For the text-containing cell, return its midpoint in [X, Y] coordinate format. 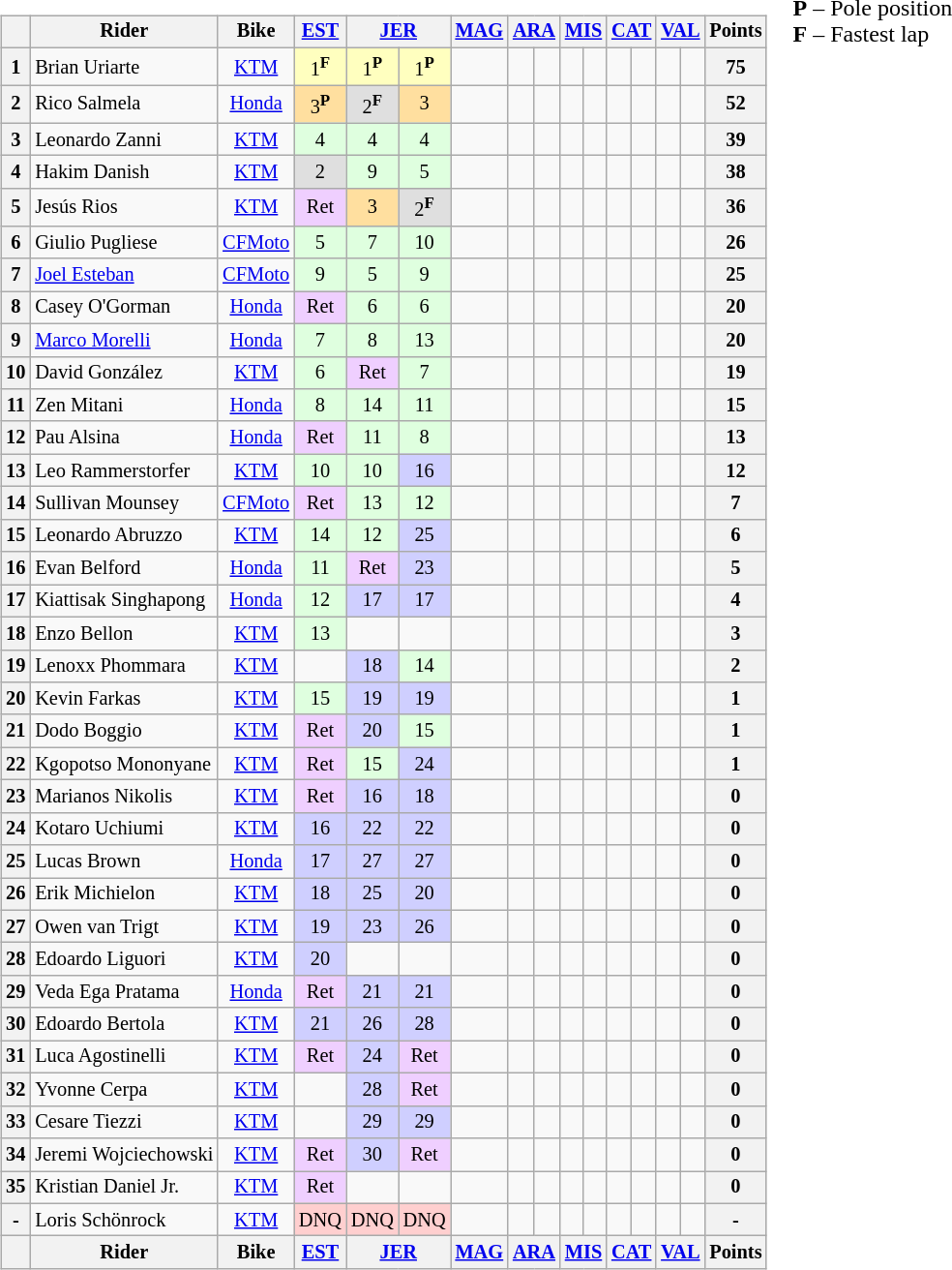
Luca Agostinelli [124, 1057]
3P [320, 105]
Zen Mitani [124, 406]
Kiattisak Singhapong [124, 601]
Casey O'Gorman [124, 308]
Lucas Brown [124, 862]
39 [735, 139]
Joel Esteban [124, 275]
Evan Belford [124, 568]
31 [15, 1057]
Dodo Boggio [124, 731]
Yvonne Cerpa [124, 1090]
75 [735, 66]
Edoardo Liguori [124, 959]
Leo Rammerstorfer [124, 470]
35 [15, 1188]
Jesús Rios [124, 207]
Cesare Tiezzi [124, 1122]
Leonardo Zanni [124, 139]
Rico Salmela [124, 105]
34 [15, 1155]
38 [735, 172]
Loris Schönrock [124, 1220]
36 [735, 207]
Enzo Bellon [124, 633]
Edoardo Bertola [124, 1024]
Giulio Pugliese [124, 242]
Leonardo Abruzzo [124, 535]
David González [124, 373]
Owen van Trigt [124, 926]
52 [735, 105]
Veda Ega Pratama [124, 992]
Erik Michielon [124, 894]
1F [320, 66]
32 [15, 1090]
33 [15, 1122]
Pau Alsina [124, 438]
Lenoxx Phommara [124, 666]
Sullivan Mounsey [124, 503]
Brian Uriarte [124, 66]
Jeremi Wojciechowski [124, 1155]
Marianos Nikolis [124, 797]
Kristian Daniel Jr. [124, 1188]
Marco Morelli [124, 340]
Hakim Danish [124, 172]
Kotaro Uchiumi [124, 829]
Kgopotso Mononyane [124, 764]
Kevin Farkas [124, 699]
